Identify which cell holds the provided text, then report its [X, Y] central coordinate. 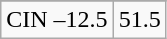
CIN –12.5 [57, 20]
51.5 [140, 20]
